Capture the cell that displays the provided text and extract its [X, Y] central coordinate. 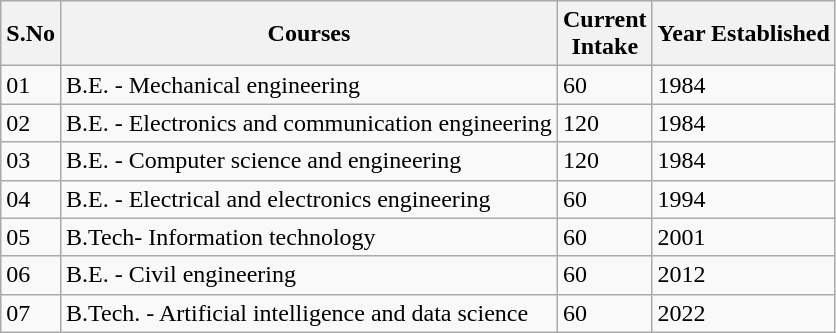
2012 [744, 275]
B.E. - Mechanical engineering [308, 85]
Courses [308, 34]
04 [31, 199]
03 [31, 161]
07 [31, 313]
S.No [31, 34]
02 [31, 123]
B.E. - Computer science and engineering [308, 161]
B.E. - Electrical and electronics engineering [308, 199]
B.Tech- Information technology [308, 237]
B.Tech. - Artificial intelligence and data science [308, 313]
CurrentIntake [604, 34]
B.E. - Civil engineering [308, 275]
01 [31, 85]
Year Established [744, 34]
05 [31, 237]
06 [31, 275]
2022 [744, 313]
B.E. - Electronics and communication engineering [308, 123]
1994 [744, 199]
2001 [744, 237]
